Capture the cell that displays the provided text and extract its (X, Y) central coordinate. 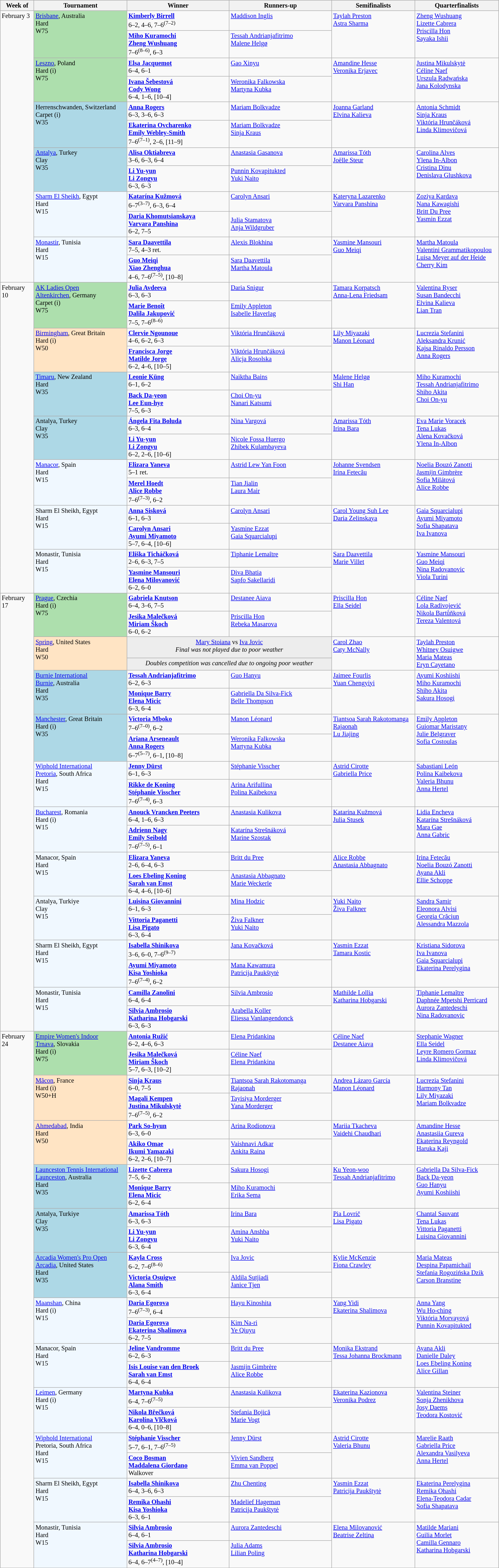
Mâcon, France Hard (i) W50+H (81, 1098)
Irina Bara (281, 1217)
Luisina Giovannini 6–1, 6–3 (178, 905)
Astrid Lew Yan Foon (281, 469)
Destanee Aiava (281, 602)
Tayisiya Morderger Yana Morderger (281, 1107)
Viktória Hrunčáková Alicja Rosolska (281, 359)
Kristiana Sidorova Iva Ivanova Gaia Squarcialupi Ekaterina Perelygina (457, 964)
Silvia Ambrosio 6–4, 6–1 (178, 1531)
Irina Fetecău Noelia Bouzó Zanotti Ayana Akli Ellie Schoppe (457, 874)
Mariia Tkacheva Vaidehi Chaudhari (373, 1142)
Ekaterina Perelygina Remika Ohashi Elena-Teodora Cadar Sofia Shapatava (457, 1500)
Ivana Šebestová Cody Wong 6–4, 1–6, [10–4] (178, 89)
Pia Lovrič Lisa Pigato (373, 1230)
Empire Women's Indoor Trnava, Slovakia Hard (i) W75 (81, 1053)
Ariana Arseneault Anna Rogers 6–7(5–7), 6–1, [10–8] (178, 747)
Elena Pridankina (281, 1040)
Kim Na-ri Ye Qiuyu (281, 1331)
Magali Kempen Justina Mikulskytė 7–6(7–5), 6–2 (178, 1107)
Gao Xinyu (281, 67)
Quarterfinalists (457, 5)
Birmingham, Great Britain Hard (i) W50 (81, 350)
Katarína Kužmová Julia Stusek (373, 830)
February 3 (17, 146)
Lucrezia Stefanini Harmony Tan Lily Miyazaki Mariam Bolkvadze (457, 1098)
AK Ladies Open Altenkirchen, Germany Carpet (i) W75 (81, 305)
Stéphanie Visscher 5–7, 6–1, 7–6(7–5) (178, 1443)
Mathilde Lollia Katharina Hobgarski (373, 1009)
Burnie InternationalBurnie, Australia Hard W35 (81, 692)
Céline Naef Lola Radivojević Nikola Bartůňková Tereza Valentová (457, 615)
Ayana Akli Danielle Daley Loes Ebeling Koning Alice Gillan (457, 1365)
Antonia Schmidt Sinja Kraus Viktória Hrunčáková Linda Klimovičová (457, 125)
Yang Yidi Ekaterina Shalimova (373, 1320)
Jasmijn Gimbrère Alice Robbe (281, 1374)
Tournament (81, 5)
Kimberly Birrell 6–2, 4–6, 7–6(7–2) (178, 21)
Lucrezia Stefanini Aleksandra Krunić Kajsa Rinaldo Persson Anna Rogers (457, 350)
Park So-hyun 6–3, 6–0 (178, 1130)
Anna Rogers 6–3, 3–6, 6–3 (178, 111)
Emily Appleton Guiomar Maristany Julie Belgraver Sofia Costoulas (457, 737)
Choi On-yu Nanari Katsumi (281, 403)
Anna Sisková 6–1, 6–3 (178, 514)
Tessah Andrianjafitrimo Malene Helgø (281, 44)
Ángela Fita Boluda 6–3, 6–4 (178, 425)
Lily Miyazaki Manon Léonard (373, 350)
Miho Kuramochi Erika Sema (281, 1195)
Ștefania Bojică Marie Vogt (281, 1420)
Malene Helgø Shi Han (373, 394)
Camilla Zanolini 6–4, 6–4 (178, 996)
Ayumi Miyamoto Kisa Yoshioka 7–6(7–4), 6–2 (178, 973)
Gabriella Da Silva-Fick Back Da-yeon Guo Hanyu Ayumi Koshiishi (457, 1186)
Miho Kuramochi Zheng Wushuang 7–6(8–6), 6–3 (178, 44)
Timaru, New Zealand Hard W35 (81, 394)
Yasmin Ezzat Tamara Kostic (373, 964)
Antalya, Turkiye Clay W35 (81, 1230)
Arcadia Women's Pro Open Arcadia, United States Hard W35 (81, 1275)
February 10 (17, 438)
Nikola Břečková Karolína Vlčková 6–4, 0–6, [10–8] (178, 1420)
Céline Naef Elena Pridankina (281, 1062)
Nina Vargová (281, 425)
Julia Avdeeva 6–3, 6–3 (178, 291)
Jesika Malečková Miriam Škoch 6–0, 6–2 (178, 624)
Jenny Dürst 6–1, 6–3 (178, 770)
Leimen, Germany Hard (i) W15 (81, 1410)
Kayla Cross 6–2, 7–6(8–6) (178, 1262)
Ayumi Koshiishi Miho Kuramochi Shiho Akita Sakura Hosogi (457, 692)
Diva Bhatia Sapfo Sakellaridi (281, 580)
Tiantsoa Sarah Rakotomanga Rajaonah Lu Jiajing (373, 737)
Antonia Ružić 6–2, 4–6, 6–3 (178, 1040)
Hayu Kinoshita (281, 1308)
Julia Adams Lilian Poling (281, 1554)
Yasmine Mansouri Guo Meiqi Nina Radovanovic Viola Turini (457, 571)
Zoziya Kardava Nana Kawagishi Britt Du Pree Yasmin Ezzat (457, 214)
Sakura Hosogi (281, 1174)
Punnin Kovapitukted Yuki Naito (281, 178)
Priscilla Hon Ella Seidel (373, 615)
Katarína Strešnáková Marine Szostak (281, 838)
Silvia Ambrosio (281, 996)
Monique Barry Elena Micic 6–3, 6–4 (178, 701)
Bucharest, Romania Hard (i) W15 (81, 830)
Yasmine Mansouri Guo Meiqi (373, 260)
Silvia Ambrosio Katharina Hobgarski 6–3, 6–3 (178, 1018)
Back Da-yeon Lee Eun-hye 7–5, 6–3 (178, 403)
Justina Mikulskytė Céline Naef Urszula Radwańska Jana Kolodynska (457, 80)
Emily Appleton Isabelle Haverlag (281, 314)
Guo Meiqi Xiao Zhenghua 4–6, 7–6(7–5), [10–8] (178, 268)
Iva Jovic (281, 1262)
Rikke de Koning Stéphanie Visscher 7–6(7–4), 6–3 (178, 793)
Isabella Shinikova 6–4, 3–6, 6–3 (178, 1487)
Sinja Kraus 6–0, 7–5 (178, 1084)
Elena Milovanović Beatrise Zeltiņa (373, 1545)
Li Yu-yun Li Zongyu 6–3, 6–4 (178, 1239)
Sabastiani León Polina Kaibekova Valeria Bhunu Anna Hertel (457, 784)
Maddison Inglis (281, 21)
Herrenschwanden, Switzerland Carpet (i) W35 (81, 125)
Zhu Chenting (281, 1487)
Yasmin Ezzat Patricija Paukštytė (373, 1500)
Jeline Vandromme 6–2, 6–3 (178, 1352)
Katarína Kužmová 6–7(3–7), 6–3, 6–4 (178, 201)
Clervie Ngounoue 4–6, 6–2, 6–3 (178, 337)
Mariam Bolkvadze Sinja Kraus (281, 134)
Akiko Omae Ikumi Yamazaki 6–2, 2–6, [10–7] (178, 1152)
Anouck Vrancken Peeters 6–4, 1–6, 6–3 (178, 816)
Daria Egorova 7–6(7–3), 6–4 (178, 1308)
Yuki Naito Živa Falkner (373, 918)
Elizara Yaneva 2–6, 6–4, 6–3 (178, 861)
Tamara Korpatsch Anna-Lena Friedsam (373, 305)
Johanne Svendsen Irina Fetecău (373, 483)
Amarissa Tóth Joëlle Steur (373, 169)
Joanna Garland Elvina Kalieva (373, 125)
Madelief Hageman Patricija Paukštytė (281, 1509)
Miho Kuramochi Tessah Andrianjafitrimo Shiho Akita Choi On-yu (457, 394)
Manchester, Great Britain Hard (i) W35 (81, 737)
Mina Hodzic (281, 905)
Daria Snigur (281, 291)
Mary Stoiana vs Iva Jovic Final was not played due to poor weather (229, 647)
Ku Yeon-woo Tessah Andrianjafitrimo (373, 1186)
Coco Bosman Maddalena Giordano Walkover (178, 1465)
Marie Benoît Dalila Jakupović 7–5, 7–6(8–6) (178, 314)
Valentina Ryser Susan Bandecchi Elvina Kalieva Lian Tran (457, 305)
Daria Khomutsianskaya Varvara Panshina 6–2, 7–5 (178, 224)
Jesika Malečková Miriam Škoch 5–7, 6–3, [10–2] (178, 1062)
Arabella Koller Eliessa Vanlangendonck (281, 1018)
Runners-up (281, 5)
Lizette Cabrera 7–5, 6–2 (178, 1174)
Anastasia Abbagnato Marie Weckerle (281, 883)
Amandine Hesse Anastasiia Gureva Ekaterina Reyngold Haruka Kaji (457, 1142)
Arina Rodionova (281, 1130)
Andrea Lázaro García Manon Léonard (373, 1098)
Ekaterina Ovcharenko Emily Webley-Smith 7–6(7–1), 2–6, [11–9] (178, 134)
Taylah Preston Astra Sharma (373, 34)
Antalya, Turkiye Clay W15 (81, 918)
Kylie McKenzie Fiona Crawley (373, 1275)
Marelie Raath Gabriella Price Alexandra Vasilyeva Anna Hertel (457, 1455)
Li Yu-yun Li Zongyu 6–3, 6–3 (178, 178)
Eva Marie Voracek Tena Lukas Alena Kovačková Ylena In-Albon (457, 438)
Julia Stamatova Anja Wildgruber (281, 224)
Elizara Yaneva 5–1 ret. (178, 469)
Daria Egorova Ekaterina Shalimova 6–2, 7–5 (178, 1331)
Kateryna Lazarenko Varvara Panshina (373, 214)
Martyna Kubka 6–4, 7–6(7–5) (178, 1397)
Vittoria Paganetti Lisa Pigato 6–3, 6–4 (178, 927)
Ahmedabad, India Hard W50 (81, 1142)
Tessah Andrianjafitrimo 6–2, 6–3 (178, 679)
February 24 (17, 1299)
Week of (17, 5)
Launceston Tennis International Launceston, Australia Hard W35 (81, 1186)
Carolina Alves Ylena In-Albon Cristina Dinu Denislava Glushkova (457, 169)
Mana Kawamura Patricija Paukštytė (281, 973)
Alexis Blokhina (281, 246)
Jana Kovačková (281, 950)
Carol Zhao Caty McNally (373, 653)
Aldila Sutjiadi Janice Tjen (281, 1285)
Stéphanie Visscher (281, 770)
Yasmine Ezzat Gaia Squarcialupi (281, 536)
Mariam Bolkvadze (281, 111)
Wiphold InternationalPretoria, South Africa Hard W15 (81, 784)
Amandine Hesse Veronika Erjavec (373, 80)
Priscilla Hon Rebeka Masarova (281, 624)
Monika Ekstrand Tessa Johanna Brockmann (373, 1365)
Vaishnavi Adkar Ankita Raina (281, 1152)
Tiantsoa Sarah Rakotomanga Rajaonah (281, 1084)
Vivien Sandberg Emma van Poppel (281, 1465)
Noelia Bouzó Zanotti Jasmijn Gimbrère Sofia Milátová Alice Robbe (457, 483)
Jenny Dürst (281, 1443)
Eliška Ticháčková 2–6, 6–3, 7–5 (178, 558)
Victoria Mboko 7–6(7–0), 6–2 (178, 724)
Alice Robbe Anastasia Abbagnato (373, 874)
Martha Matoula Valentini Grammatikopoulou Luisa Meyer auf der Heide Cherry Kim (457, 260)
Guo Hanyu (281, 679)
Brisbane, Australia Hard W75 (81, 34)
Leonie Küng 6–1, 6–2 (178, 381)
February 17 (17, 812)
Adrienn Nagy Emily Seibold 7–6(7–5), 6–1 (178, 838)
Wiphold International Pretoria, South Africa Hard W15 (81, 1455)
Naiktha Bains (281, 381)
Jaimee Fourlis Yuan Chengyiyi (373, 692)
Valentina Steiner Sonja Zhenikhova Josy Daems Teodora Kostović (457, 1410)
Semifinalists (373, 5)
Arina Arifullina Polina Kaibekova (281, 793)
Silvia Ambrosio Katharina Hobgarski 6–4, 6–7(4–7), [10–4] (178, 1554)
Alisa Oktiabreva 3–6, 6–3, 6–4 (178, 157)
Astrid Cirotte Gabriella Price (373, 784)
Merel Hoedt Alice Robbe 7–6(7–3), 6–2 (178, 491)
Sandra Samir Eleonora Alvisi Georgia Crăciun Alessandra Mazzola (457, 918)
Elsa Jacquemot 6–4, 6–1 (178, 67)
Céline Naef Destanee Aiava (373, 1053)
Tiphanie Lemaître (281, 558)
Doubles competition was cancelled due to ongoing poor weather (229, 664)
Chantal Sauvant Tena Lukas Vittoria Paganetti Luisina Giovannini (457, 1230)
Ekaterina Kazionova Veronika Podrez (373, 1410)
Sara Daavettila Martha Matoula (281, 268)
Astrid Cirotte Valeria Bhunu (373, 1455)
Tiphanie Lemaître Daphnée Mpetshi Perricard Aurora Zantedeschi Nina Radovanovic (457, 1009)
Gaia Squarcialupi Ayumi Miyamoto Sofia Shapatava Iva Ivanova (457, 527)
Carolyn Ansari Ayumi Miyamoto 5–7, 6–4, [10–6] (178, 536)
Remika Ohashi Kisa Yoshioka 6–3, 6–1 (178, 1509)
Amarissa Tóth Irina Bara (373, 438)
Viktória Hrunčáková (281, 337)
Zheng Wushuang Lizette Cabrera Priscilla Hon Sayaka Ishii (457, 34)
Lidia Encheva Katarína Strešnáková Mara Gae Anna Gabric (457, 830)
Isabella Shinikova 3–6, 6–0, 7–6(9–7) (178, 950)
Taylah Preston Whitney Osuigwe Maria Mateas Eryn Cayetano (457, 653)
Tian Jialin Laura Mair (281, 491)
Matilde Mariani Guilia Morlet Camilla Gennaro Katharina Hobgarski (457, 1545)
Victoria Osuigwe Alana Smith 6–3, 6–4 (178, 1285)
Aurora Zantedeschi (281, 1531)
Winner (178, 5)
Živa Falkner Yuki Naito (281, 927)
Sara Daavettila 7–5, 4–3 ret. (178, 246)
Spring, United States Hard W50 (81, 653)
Amarissa Tóth 6–3, 6–3 (178, 1217)
Sara Daavettila Marie Villet (373, 571)
Stephanie Wagner Ella Seidel Leyre Romero Gormaz Linda Klimovičová (457, 1053)
Maanshan, China Hard (i) W15 (81, 1320)
Prague, Czechia Hard (i) W75 (81, 615)
Monique Barry Elena Micic 6–2, 6–4 (178, 1195)
Li Yu-yun Li Zongyu 6–2, 2–6, [10–6] (178, 447)
Maria Mateas Despina Papamichail Stefania Rogozińska Dzik Carson Branstine (457, 1275)
Loes Ebeling Koning Sarah van Emst 6–4, 4–6, [10–6] (178, 883)
Francisca Jorge Matilde Jorge 6–2, 4–6, [10–5] (178, 359)
Yasmine Mansouri Elena Milovanović 6–2, 6–0 (178, 580)
Anna Yang Wu Ho-ching Viktória Morvayová Punnin Kovapitukted (457, 1320)
Leszno, Poland Hard (i) W75 (81, 80)
Anastasia Gasanova (281, 157)
Isis Louise van den Broek Sarah van Emst 6–4, 6–4 (178, 1374)
Carol Young Suh Lee Daria Zelinskaya (373, 527)
Amina Anshba Yuki Naito (281, 1239)
Manon Léonard (281, 724)
Nicole Fossa Huergo Zhibek Kulambayeva (281, 447)
Gabriella Da Silva-Fick Belle Thompson (281, 701)
Gabriela Knutson 6–4, 3–6, 7–5 (178, 602)
